For the text-containing cell, return its midpoint in (X, Y) coordinate format. 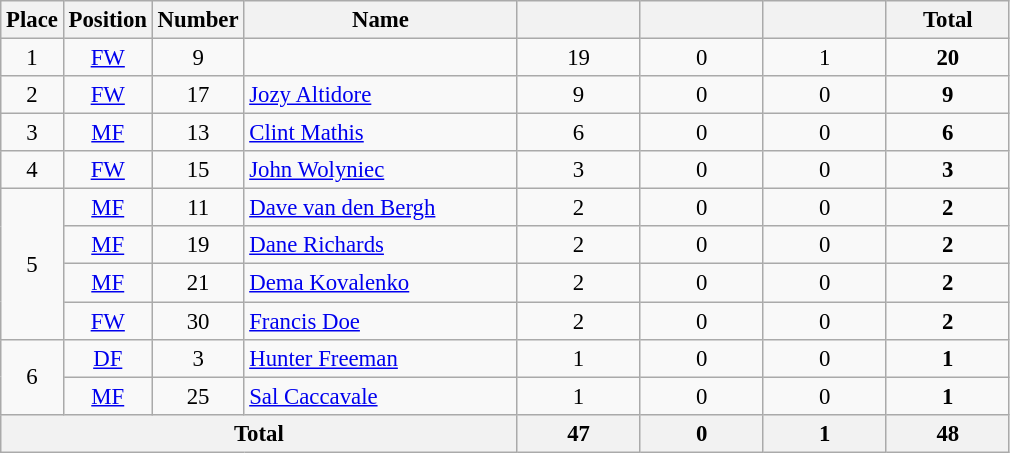
21 (198, 283)
Position (108, 20)
30 (198, 321)
Dane Richards (380, 245)
25 (198, 396)
Dave van den Bergh (380, 208)
Name (380, 20)
11 (198, 208)
20 (948, 58)
DF (108, 358)
5 (32, 264)
Francis Doe (380, 321)
Dema Kovalenko (380, 283)
Clint Mathis (380, 133)
Jozy Altidore (380, 95)
47 (578, 433)
17 (198, 95)
13 (198, 133)
Place (32, 20)
15 (198, 170)
John Wolyniec (380, 170)
4 (32, 170)
48 (948, 433)
Number (198, 20)
Hunter Freeman (380, 358)
Sal Caccavale (380, 396)
